Return [X, Y] of the center of cell containing provided text 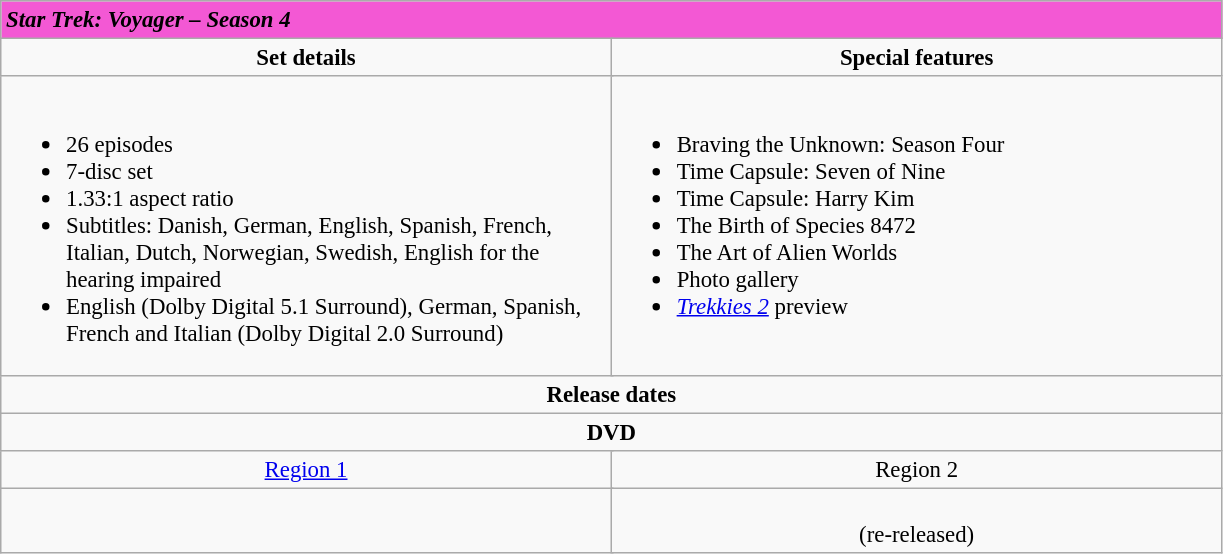
DVD [612, 432]
Region 1 [306, 469]
Set details [306, 58]
Star Trek: Voyager – Season 4 [612, 20]
(re-released) [916, 520]
Region 2 [916, 469]
Special features [916, 58]
Release dates [612, 394]
